Return [x, y] of the center of cell containing provided text 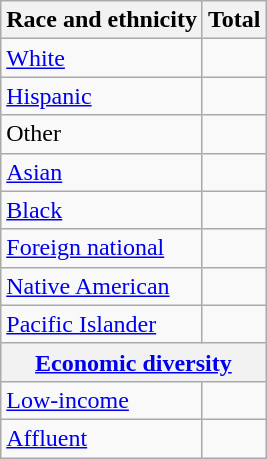
Black [102, 210]
Hispanic [102, 96]
Low-income [102, 400]
Pacific Islander [102, 324]
Race and ethnicity [102, 20]
White [102, 58]
Total [234, 20]
Asian [102, 172]
Economic diversity [134, 362]
Foreign national [102, 248]
Native American [102, 286]
Affluent [102, 438]
Other [102, 134]
